Locate the cell with the specified text and output its (X, Y) center coordinate. 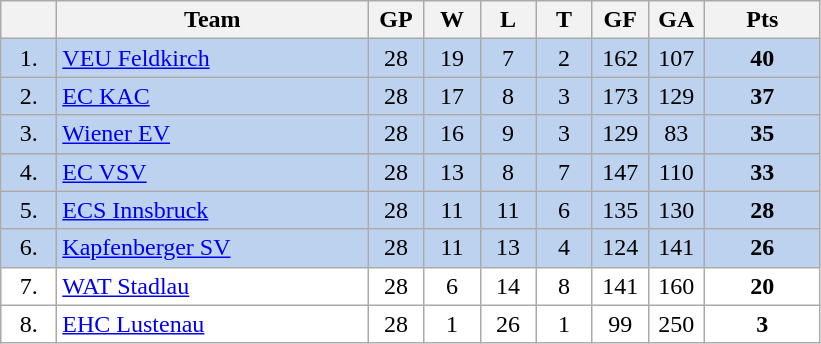
124 (620, 248)
1. (29, 58)
35 (762, 134)
147 (620, 172)
EC VSV (212, 172)
5. (29, 210)
40 (762, 58)
VEU Feldkirch (212, 58)
EHC Lustenau (212, 324)
83 (676, 134)
160 (676, 286)
2. (29, 96)
2 (564, 58)
6. (29, 248)
4. (29, 172)
33 (762, 172)
T (564, 20)
20 (762, 286)
7. (29, 286)
8. (29, 324)
37 (762, 96)
250 (676, 324)
19 (452, 58)
WAT Stadlau (212, 286)
Team (212, 20)
Pts (762, 20)
173 (620, 96)
110 (676, 172)
99 (620, 324)
162 (620, 58)
107 (676, 58)
3. (29, 134)
16 (452, 134)
14 (508, 286)
EC KAC (212, 96)
135 (620, 210)
ECS Innsbruck (212, 210)
17 (452, 96)
130 (676, 210)
L (508, 20)
GF (620, 20)
Wiener EV (212, 134)
9 (508, 134)
GP (396, 20)
W (452, 20)
GA (676, 20)
4 (564, 248)
Kapfenberger SV (212, 248)
